Return the [x, y] coordinate for the center point of the cell that contains the specified text.  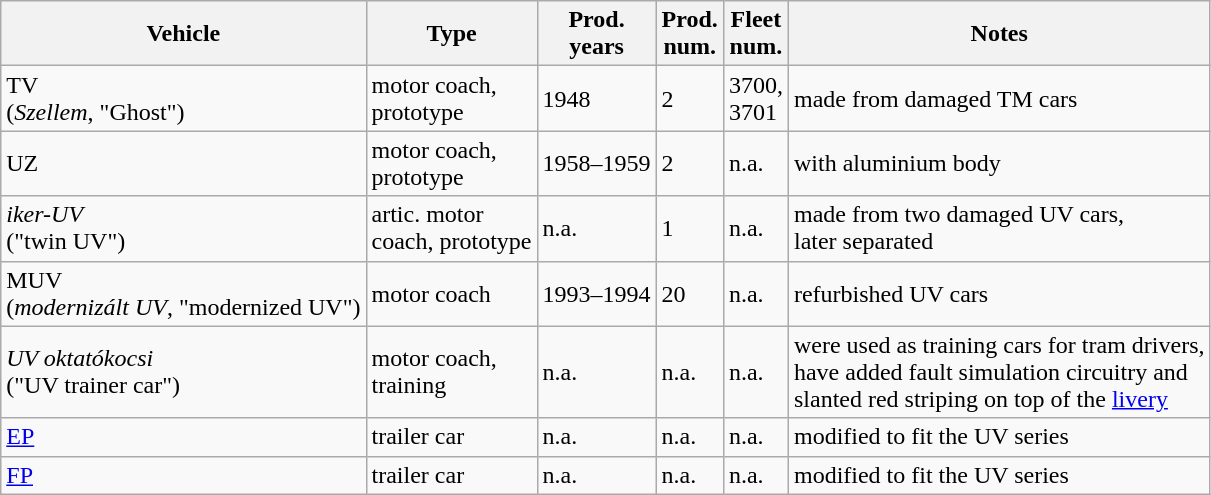
Prod.num. [690, 34]
Fleetnum. [756, 34]
Type [452, 34]
MUV(modernizált UV, "modernized UV") [184, 294]
motor coach [452, 294]
1 [690, 228]
Notes [999, 34]
were used as training cars for tram drivers,have added fault simulation circuitry andslanted red striping on top of the livery [999, 372]
TV(Szellem, "Ghost") [184, 98]
Vehicle [184, 34]
3700,3701 [756, 98]
iker-UV("twin UV") [184, 228]
UZ [184, 164]
FP [184, 475]
20 [690, 294]
UV oktatókocsi("UV trainer car") [184, 372]
refurbished UV cars [999, 294]
1993–1994 [596, 294]
made from two damaged UV cars,later separated [999, 228]
1948 [596, 98]
Prod.years [596, 34]
made from damaged TM cars [999, 98]
1958–1959 [596, 164]
motor coach,training [452, 372]
with aluminium body [999, 164]
artic. motorcoach, prototype [452, 228]
EP [184, 437]
